Output the [X, Y] coordinate of the center of the cell containing the given text.  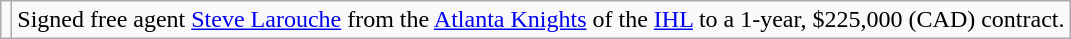
Signed free agent Steve Larouche from the Atlanta Knights of the IHL to a 1-year, $225,000 (CAD) contract. [541, 20]
